Scan for the cell matching the given text and deliver its [X, Y] coordinate at center. 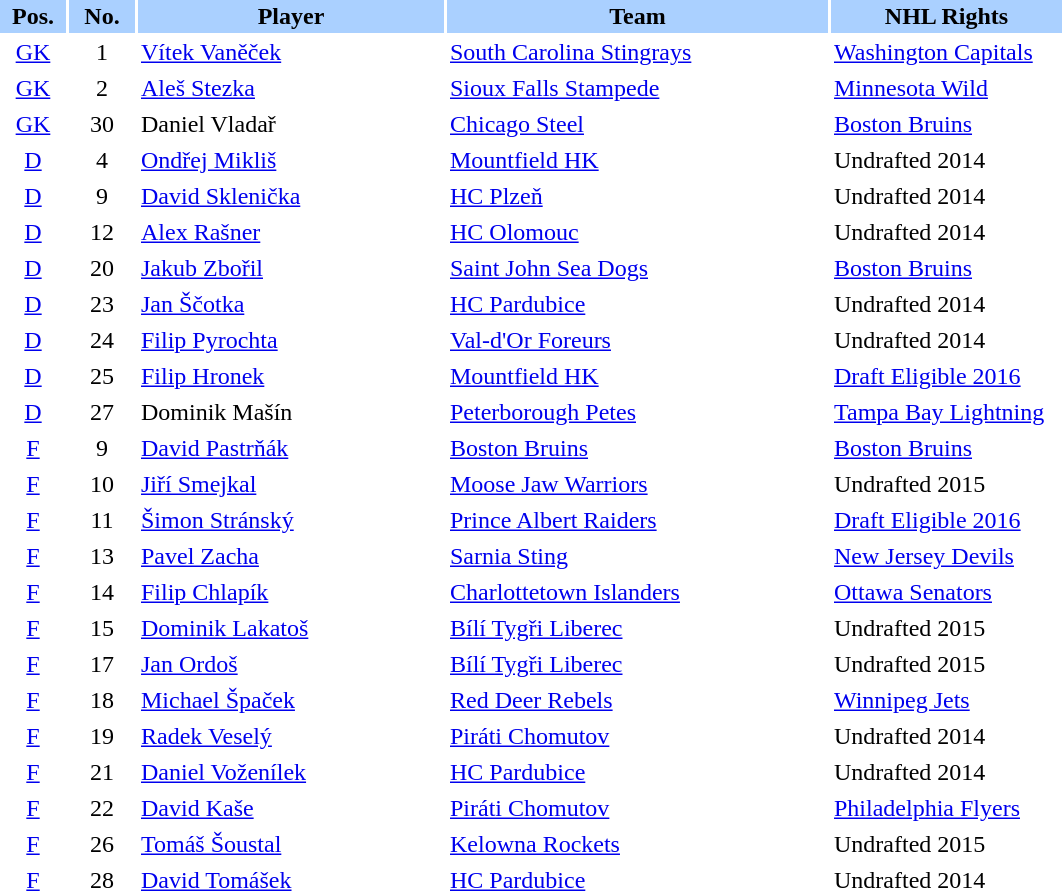
Tomáš Šoustal [291, 844]
Washington Capitals [946, 52]
13 [102, 556]
20 [102, 268]
Moose Jaw Warriors [638, 484]
Minnesota Wild [946, 88]
4 [102, 160]
NHL Rights [946, 16]
Daniel Voženílek [291, 772]
Filip Chlapík [291, 592]
Pos. [33, 16]
2 [102, 88]
24 [102, 340]
Ottawa Senators [946, 592]
Michael Špaček [291, 700]
1 [102, 52]
Peterborough Petes [638, 412]
David Kaše [291, 808]
Ondřej Mikliš [291, 160]
17 [102, 664]
Kelowna Rockets [638, 844]
South Carolina Stingrays [638, 52]
15 [102, 628]
Alex Rašner [291, 232]
Red Deer Rebels [638, 700]
22 [102, 808]
Sarnia Sting [638, 556]
Sioux Falls Stampede [638, 88]
Dominik Lakatoš [291, 628]
HC Olomouc [638, 232]
11 [102, 520]
25 [102, 376]
Winnipeg Jets [946, 700]
Dominik Mašín [291, 412]
Jakub Zbořil [291, 268]
Aleš Stezka [291, 88]
30 [102, 124]
Filip Hronek [291, 376]
Prince Albert Raiders [638, 520]
23 [102, 304]
Daniel Vladař [291, 124]
12 [102, 232]
Radek Veselý [291, 736]
21 [102, 772]
No. [102, 16]
14 [102, 592]
Jan Ordoš [291, 664]
Saint John Sea Dogs [638, 268]
David Sklenička [291, 196]
New Jersey Devils [946, 556]
27 [102, 412]
HC Plzeň [638, 196]
Jiří Smejkal [291, 484]
Tampa Bay Lightning [946, 412]
Pavel Zacha [291, 556]
Vítek Vaněček [291, 52]
Filip Pyrochta [291, 340]
Šimon Stránský [291, 520]
Player [291, 16]
Charlottetown Islanders [638, 592]
Val-d'Or Foreurs [638, 340]
18 [102, 700]
Philadelphia Flyers [946, 808]
19 [102, 736]
26 [102, 844]
10 [102, 484]
Chicago Steel [638, 124]
Jan Ščotka [291, 304]
David Pastrňák [291, 448]
Team [638, 16]
